Search for the cell housing the specified text and yield its [X, Y] center coordinate. 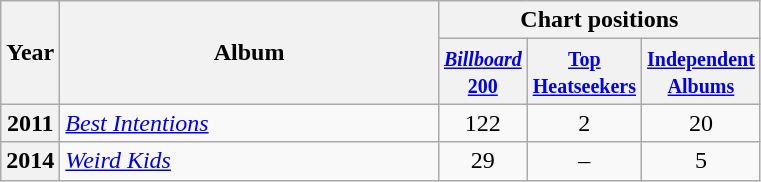
5 [702, 161]
2014 [30, 161]
Year [30, 52]
2011 [30, 123]
Weird Kids [250, 161]
Top Heatseekers [584, 72]
Album [250, 52]
Independent Albums [702, 72]
– [584, 161]
20 [702, 123]
29 [482, 161]
Chart positions [599, 20]
122 [482, 123]
2 [584, 123]
Best Intentions [250, 123]
Billboard 200 [482, 72]
